Detect which cell encompasses the target text, then output its [x, y] center coordinate. 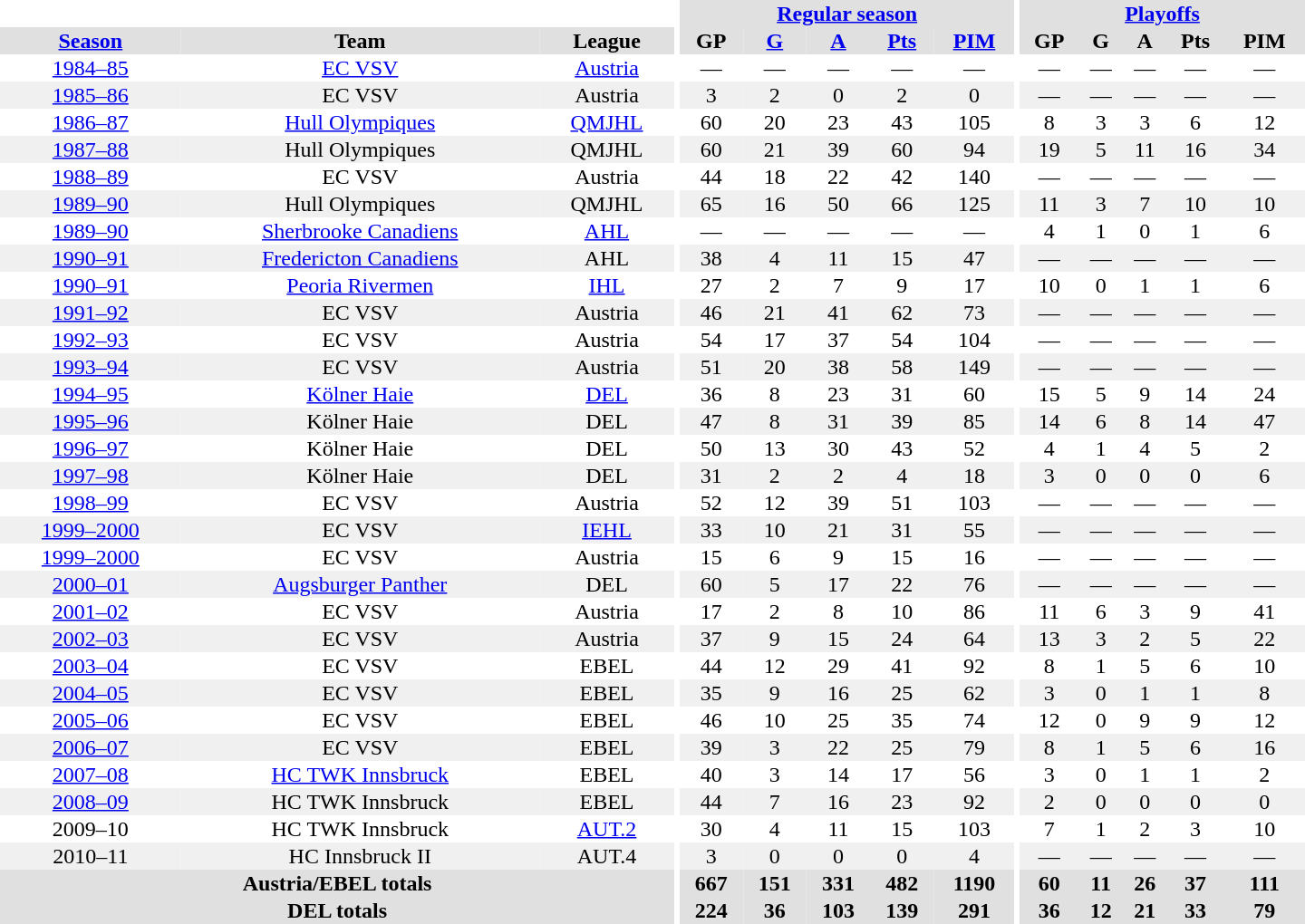
1995–96 [91, 421]
2007–08 [91, 775]
2000–01 [91, 584]
1987–88 [91, 149]
2010–11 [91, 856]
74 [973, 720]
2003–04 [91, 666]
1994–95 [91, 394]
DEL totals [337, 910]
94 [973, 149]
1998–99 [91, 503]
482 [902, 883]
AUT.2 [607, 829]
42 [902, 177]
65 [711, 204]
Peoria Rivermen [361, 285]
Austria/EBEL totals [337, 883]
2009–10 [91, 829]
1997–98 [91, 476]
34 [1264, 149]
Playoffs [1162, 14]
1991–92 [91, 313]
Sherbrooke Canadiens [361, 231]
40 [711, 775]
151 [775, 883]
29 [838, 666]
73 [973, 313]
76 [973, 584]
1993–94 [91, 367]
58 [902, 367]
2001–02 [91, 611]
27 [711, 285]
IHL [607, 285]
2004–05 [91, 693]
224 [711, 910]
139 [902, 910]
Regular season [847, 14]
HC Innsbruck II [361, 856]
2002–03 [91, 639]
Fredericton Canadiens [361, 258]
85 [973, 421]
149 [973, 367]
86 [973, 611]
IEHL [607, 530]
1992–93 [91, 340]
1988–89 [91, 177]
291 [973, 910]
140 [973, 177]
125 [973, 204]
AUT.4 [607, 856]
64 [973, 639]
1190 [973, 883]
105 [973, 122]
26 [1145, 883]
1985–86 [91, 95]
1986–87 [91, 122]
1996–97 [91, 448]
2005–06 [91, 720]
104 [973, 340]
League [607, 41]
Team [361, 41]
55 [973, 530]
331 [838, 883]
Season [91, 41]
56 [973, 775]
111 [1264, 883]
19 [1049, 149]
Augsburger Panther [361, 584]
1984–85 [91, 68]
2006–07 [91, 747]
66 [902, 204]
2008–09 [91, 802]
667 [711, 883]
